Pinpoint the cell where the given text exists, returning its [X, Y] midpoint coordinate. 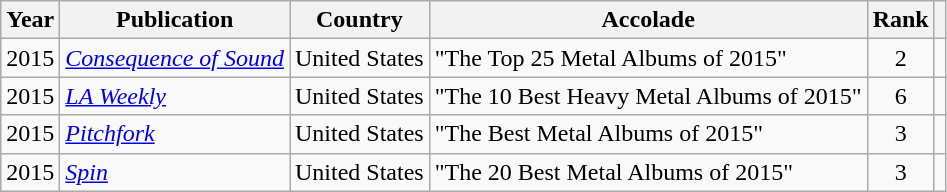
Consequence of Sound [175, 58]
"The 10 Best Heavy Metal Albums of 2015" [648, 96]
"The Best Metal Albums of 2015" [648, 134]
2 [900, 58]
Spin [175, 172]
Pitchfork [175, 134]
LA Weekly [175, 96]
Rank [900, 20]
Publication [175, 20]
"The 20 Best Metal Albums of 2015" [648, 172]
6 [900, 96]
Year [30, 20]
Accolade [648, 20]
Country [360, 20]
"The Top 25 Metal Albums of 2015" [648, 58]
